Return [X, Y] of the center of cell containing provided text 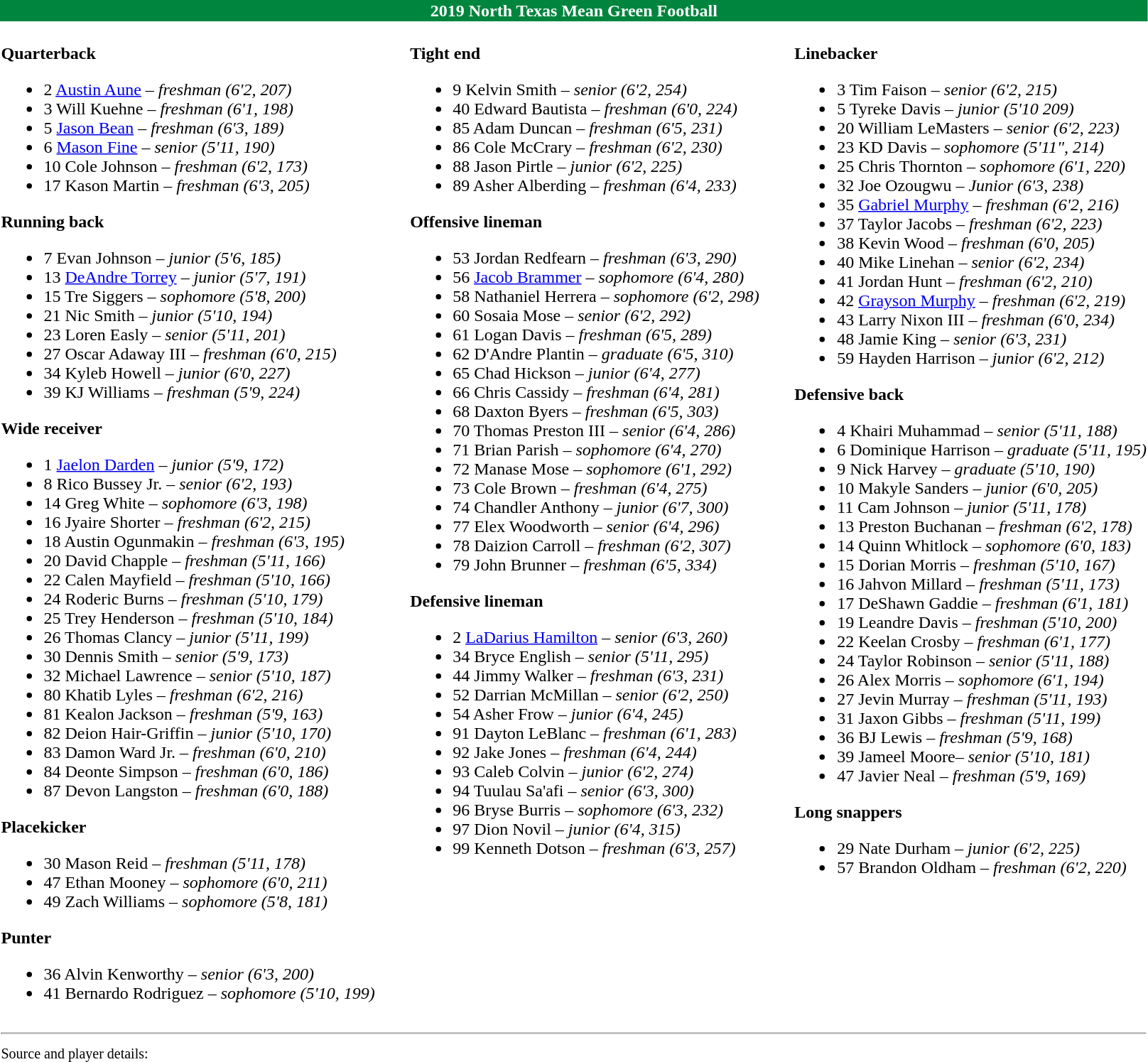
2019 North Texas Mean Green Football [574, 11]
